Extract the [x, y] coordinate from the center of the cell holding the provided text.  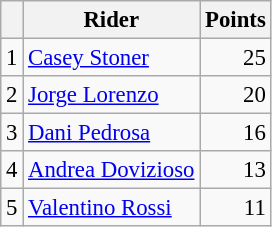
1 [12, 58]
Jorge Lorenzo [112, 95]
16 [236, 133]
Rider [112, 20]
Points [236, 20]
2 [12, 95]
4 [12, 170]
Casey Stoner [112, 58]
20 [236, 95]
Andrea Dovizioso [112, 170]
13 [236, 170]
3 [12, 133]
5 [12, 208]
Valentino Rossi [112, 208]
11 [236, 208]
Dani Pedrosa [112, 133]
25 [236, 58]
